Determine the [x, y] coordinate at the center of the cell enclosing the given text.  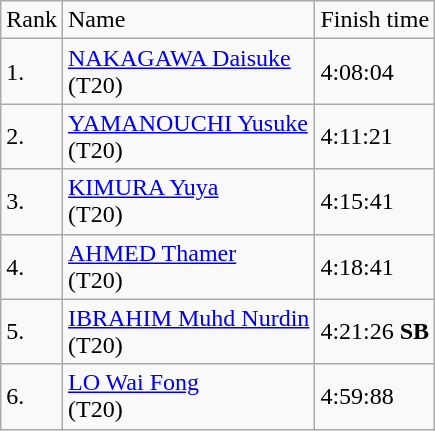
4:15:41 [375, 202]
6. [32, 396]
Name [188, 20]
4:21:26 SB [375, 332]
4:08:04 [375, 72]
Rank [32, 20]
LO Wai Fong(T20) [188, 396]
YAMANOUCHI Yusuke(T20) [188, 136]
4. [32, 266]
IBRAHIM Muhd Nurdin(T20) [188, 332]
4:11:21 [375, 136]
Finish time [375, 20]
AHMED Thamer(T20) [188, 266]
3. [32, 202]
1. [32, 72]
4:59:88 [375, 396]
KIMURA Yuya(T20) [188, 202]
2. [32, 136]
NAKAGAWA Daisuke(T20) [188, 72]
4:18:41 [375, 266]
5. [32, 332]
